Pinpoint the cell where the given text exists, returning its (X, Y) midpoint coordinate. 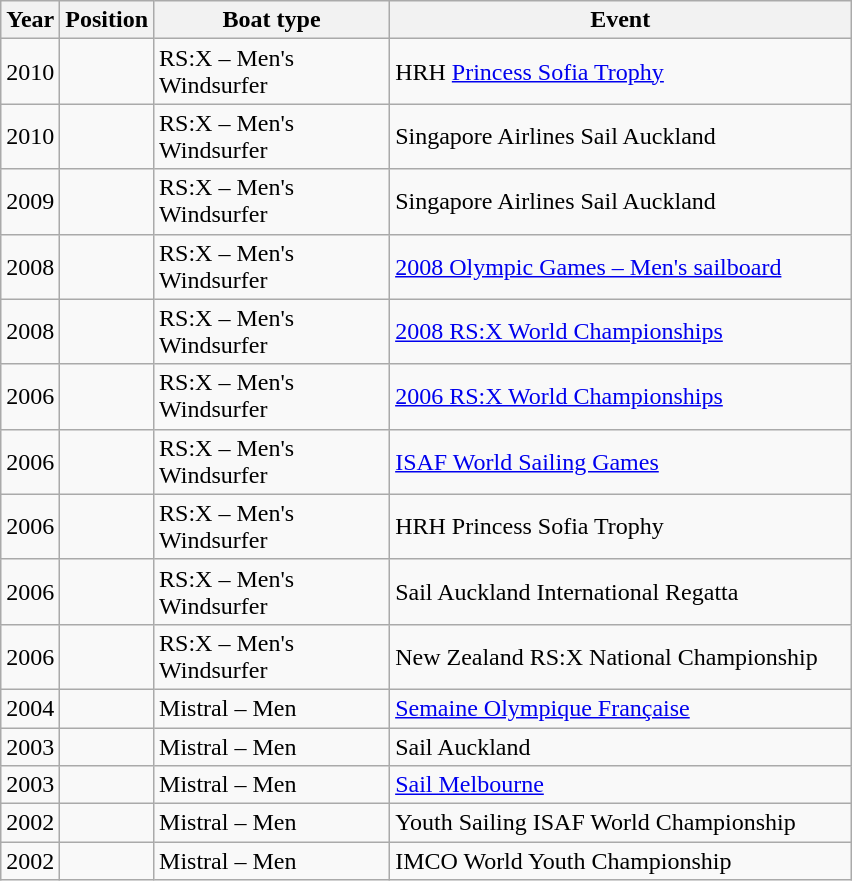
Boat type (272, 20)
2008 Olympic Games – Men's sailboard (620, 266)
2008 RS:X World Championships (620, 332)
2006 RS:X World Championships (620, 396)
Semaine Olympique Française (620, 708)
IMCO World Youth Championship (620, 861)
2004 (30, 708)
Year (30, 20)
New Zealand RS:X National Championship (620, 656)
ISAF World Sailing Games (620, 462)
Sail Melbourne (620, 785)
Event (620, 20)
Position (107, 20)
Sail Auckland (620, 747)
2009 (30, 202)
Youth Sailing ISAF World Championship (620, 823)
Sail Auckland International Regatta (620, 592)
